From the cell containing the given text, extract its center point as (x, y) coordinate. 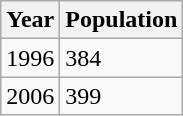
Population (122, 20)
1996 (30, 58)
384 (122, 58)
Year (30, 20)
399 (122, 96)
2006 (30, 96)
